For the text-containing cell, return its midpoint in [x, y] coordinate format. 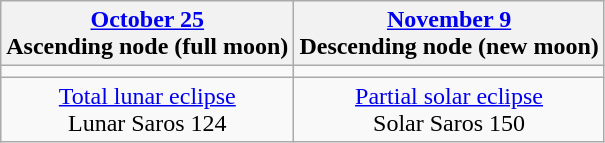
November 9Descending node (new moon) [449, 34]
Partial solar eclipseSolar Saros 150 [449, 110]
Total lunar eclipseLunar Saros 124 [148, 110]
October 25Ascending node (full moon) [148, 34]
